Capture the cell that displays the provided text and extract its [X, Y] central coordinate. 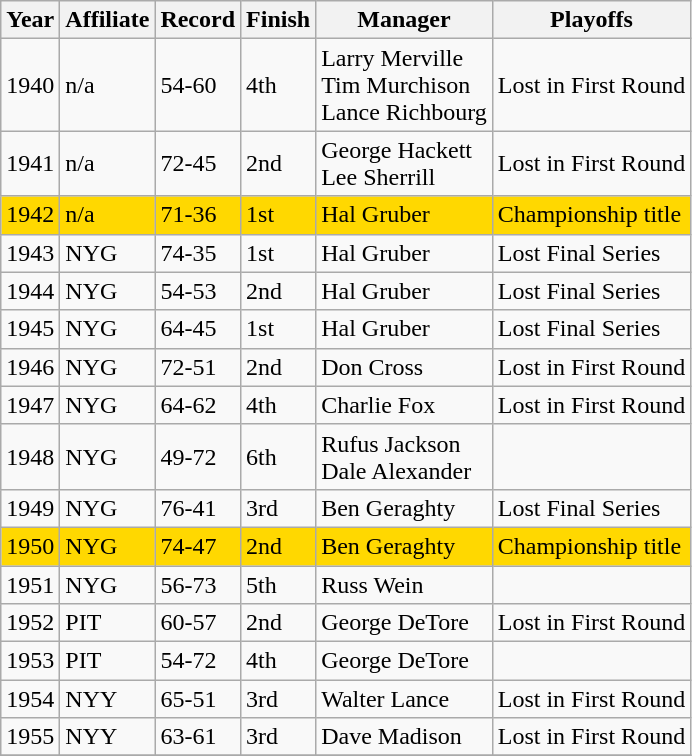
76-41 [198, 508]
Manager [404, 20]
56-73 [198, 585]
1950 [30, 546]
1943 [30, 253]
1955 [30, 737]
1945 [30, 329]
Record [198, 20]
1948 [30, 456]
74-47 [198, 546]
5th [278, 585]
72-45 [198, 164]
1953 [30, 661]
Walter Lance [404, 699]
Year [30, 20]
Russ Wein [404, 585]
1947 [30, 405]
6th [278, 456]
Playoffs [591, 20]
65-51 [198, 699]
71-36 [198, 215]
63-61 [198, 737]
Finish [278, 20]
74-35 [198, 253]
Dave Madison [404, 737]
64-62 [198, 405]
George HackettLee Sherrill [404, 164]
Affiliate [108, 20]
54-72 [198, 661]
54-53 [198, 291]
Don Cross [404, 367]
1942 [30, 215]
1940 [30, 85]
1949 [30, 508]
49-72 [198, 456]
1952 [30, 623]
1946 [30, 367]
Charlie Fox [404, 405]
64-45 [198, 329]
72-51 [198, 367]
1951 [30, 585]
Larry MervilleTim MurchisonLance Richbourg [404, 85]
1941 [30, 164]
60-57 [198, 623]
Rufus JacksonDale Alexander [404, 456]
54-60 [198, 85]
1944 [30, 291]
1954 [30, 699]
